Locate the cell with the specified text and output its (x, y) center coordinate. 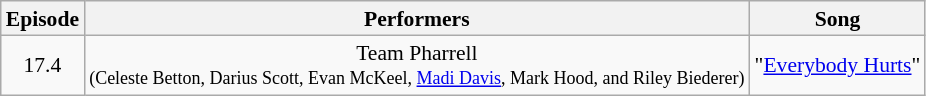
Episode (42, 18)
17.4 (42, 65)
Team Pharrell (Celeste Betton, Darius Scott, Evan McKeel, Madi Davis, Mark Hood, and Riley Biederer) (416, 65)
"Everybody Hurts" (838, 65)
Performers (416, 18)
Song (838, 18)
